Determine the [x, y] coordinate at the center of the cell enclosing the given text.  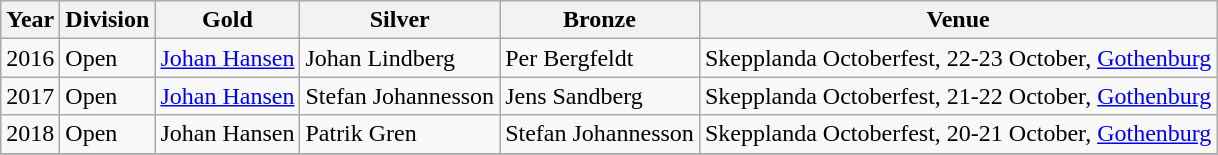
Gold [228, 20]
Skepplanda Octoberfest, 20-21 October, Gothenburg [958, 134]
2017 [30, 96]
Skepplanda Octoberfest, 21-22 October, Gothenburg [958, 96]
Jens Sandberg [600, 96]
Skepplanda Octoberfest, 22-23 October, Gothenburg [958, 58]
Year [30, 20]
Venue [958, 20]
Patrik Gren [400, 134]
Silver [400, 20]
Division [108, 20]
Bronze [600, 20]
2018 [30, 134]
Per Bergfeldt [600, 58]
Johan Lindberg [400, 58]
2016 [30, 58]
